Capture the cell that displays the provided text and extract its [x, y] central coordinate. 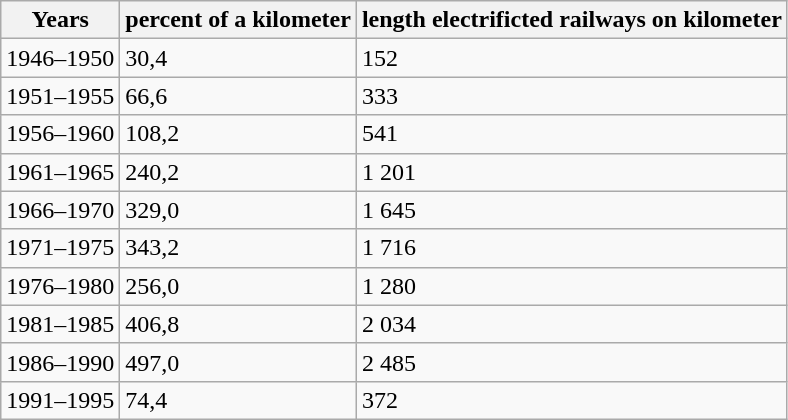
1946–1950 [60, 58]
74,4 [238, 400]
1991–1995 [60, 400]
1951–1955 [60, 96]
372 [572, 400]
256,0 [238, 286]
1961–1965 [60, 172]
1981–1985 [60, 324]
1986–1990 [60, 362]
152 [572, 58]
percent of a kilometer [238, 20]
1976–1980 [60, 286]
1 645 [572, 210]
1971–1975 [60, 248]
406,8 [238, 324]
1 716 [572, 248]
333 [572, 96]
2 034 [572, 324]
240,2 [238, 172]
2 485 [572, 362]
length electrificted railways on kilometer [572, 20]
343,2 [238, 248]
1 280 [572, 286]
329,0 [238, 210]
Years [60, 20]
30,4 [238, 58]
66,6 [238, 96]
541 [572, 134]
1 201 [572, 172]
1966–1970 [60, 210]
1956–1960 [60, 134]
497,0 [238, 362]
108,2 [238, 134]
